Locate the cell with the specified text and output its [x, y] center coordinate. 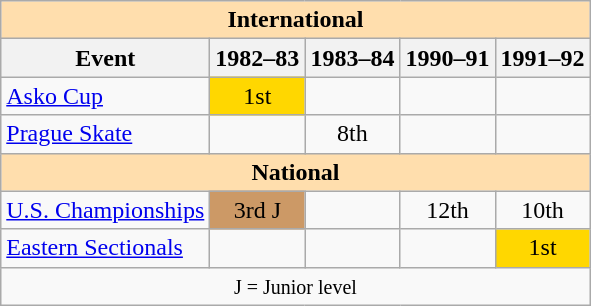
1990–91 [448, 58]
Asko Cup [106, 96]
J = Junior level [296, 286]
3rd J [258, 210]
Event [106, 58]
1983–84 [352, 58]
1982–83 [258, 58]
1991–92 [542, 58]
8th [352, 134]
Eastern Sectionals [106, 248]
12th [448, 210]
U.S. Championships [106, 210]
National [296, 172]
Prague Skate [106, 134]
10th [542, 210]
International [296, 20]
